Find where the given text appears and provide that cell's center as (X, Y) coordinate. 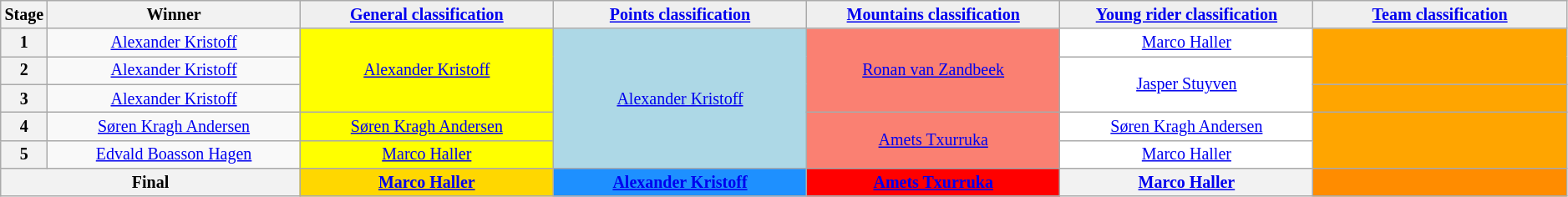
Mountains classification (934, 15)
4 (24, 127)
Final (150, 182)
2 (24, 70)
Team classification (1440, 15)
Jasper Stuyven (1186, 85)
1 (24, 43)
Ronan van Zandbeek (934, 71)
Points classification (680, 15)
Edvald Boasson Hagen (174, 154)
3 (24, 98)
Stage (24, 15)
Winner (174, 15)
General classification (426, 15)
5 (24, 154)
Young rider classification (1186, 15)
